Return the (x, y) coordinate for the center point of the cell that contains the specified text.  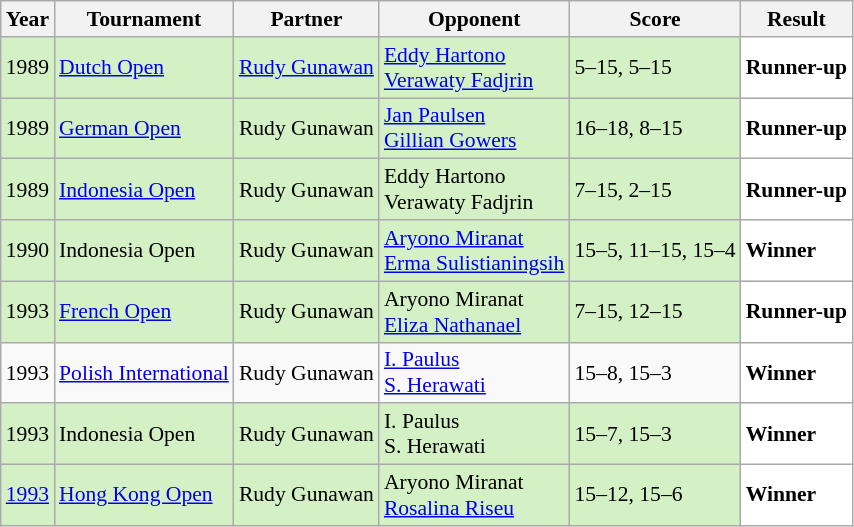
7–15, 2–15 (654, 190)
Opponent (474, 19)
16–18, 8–15 (654, 128)
5–15, 5–15 (654, 68)
Partner (306, 19)
7–15, 12–15 (654, 312)
French Open (144, 312)
Polish International (144, 372)
Aryono Miranat Rosalina Riseu (474, 496)
Jan Paulsen Gillian Gowers (474, 128)
Dutch Open (144, 68)
1990 (28, 250)
15–5, 11–15, 15–4 (654, 250)
Hong Kong Open (144, 496)
Year (28, 19)
Aryono Miranat Erma Sulistianingsih (474, 250)
15–12, 15–6 (654, 496)
Score (654, 19)
15–7, 15–3 (654, 434)
Aryono Miranat Eliza Nathanael (474, 312)
15–8, 15–3 (654, 372)
Result (796, 19)
German Open (144, 128)
Tournament (144, 19)
